From the cell containing the given text, extract its center point as [x, y] coordinate. 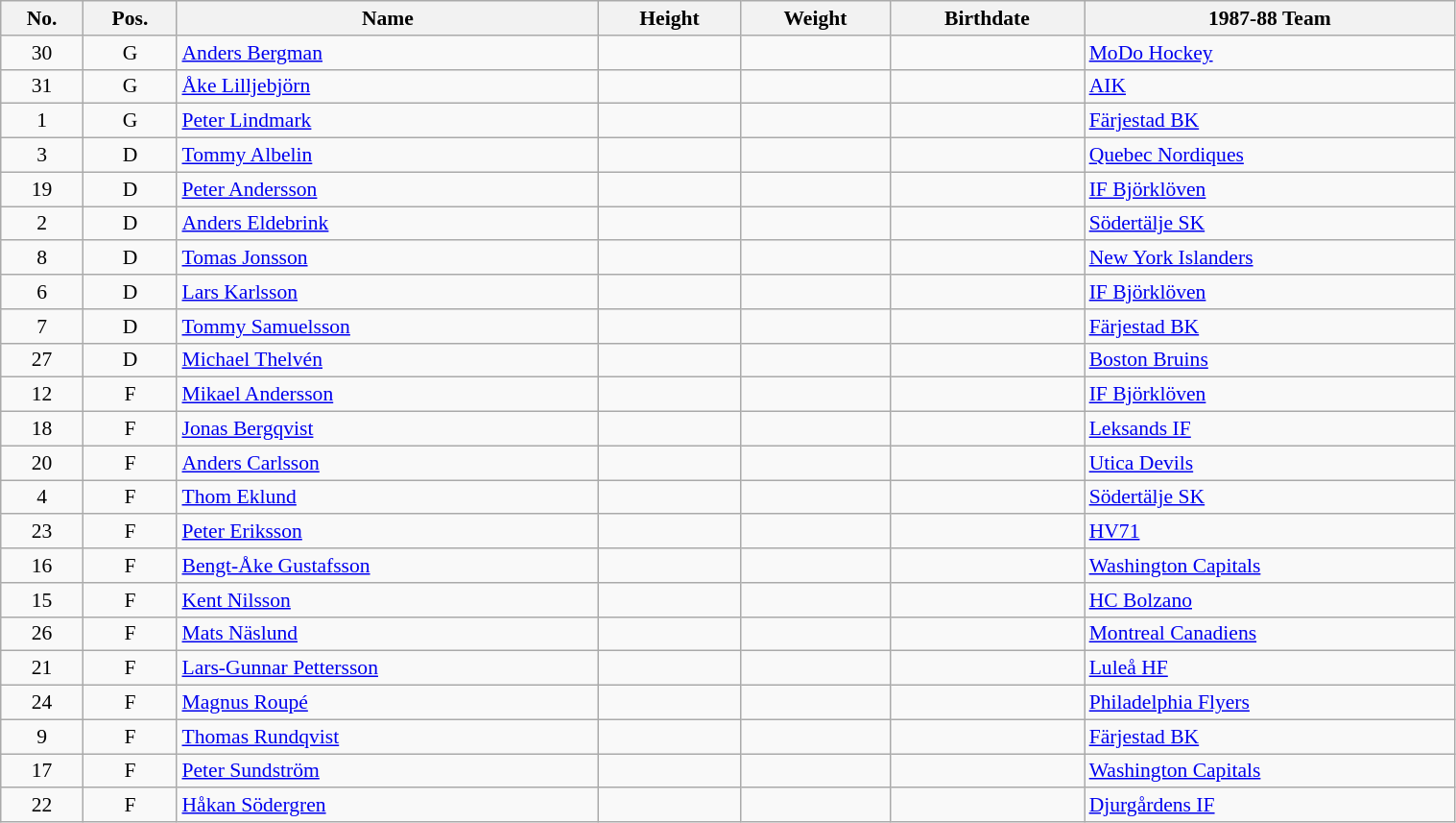
12 [42, 395]
Tommy Samuelsson [388, 327]
3 [42, 156]
4 [42, 497]
Michael Thelvén [388, 360]
Åke Lilljebjörn [388, 86]
Anders Carlsson [388, 463]
23 [42, 532]
Jonas Bergqvist [388, 429]
Djurgårdens IF [1270, 806]
Luleå HF [1270, 668]
16 [42, 566]
15 [42, 600]
Quebec Nordiques [1270, 156]
22 [42, 806]
Peter Sundström [388, 771]
8 [42, 258]
Mats Näslund [388, 634]
31 [42, 86]
No. [42, 18]
Mikael Andersson [388, 395]
24 [42, 703]
Philadelphia Flyers [1270, 703]
9 [42, 737]
Håkan Södergren [388, 806]
Peter Andersson [388, 189]
Utica Devils [1270, 463]
AIK [1270, 86]
Weight [816, 18]
Boston Bruins [1270, 360]
Peter Eriksson [388, 532]
Pos. [130, 18]
6 [42, 292]
HV71 [1270, 532]
20 [42, 463]
MoDo Hockey [1270, 53]
Lars-Gunnar Pettersson [388, 668]
7 [42, 327]
Leksands IF [1270, 429]
HC Bolzano [1270, 600]
Kent Nilsson [388, 600]
27 [42, 360]
18 [42, 429]
Anders Bergman [388, 53]
17 [42, 771]
Tommy Albelin [388, 156]
1987-88 Team [1270, 18]
21 [42, 668]
Bengt-Åke Gustafsson [388, 566]
Magnus Roupé [388, 703]
Montreal Canadiens [1270, 634]
Peter Lindmark [388, 121]
19 [42, 189]
Birthdate [987, 18]
New York Islanders [1270, 258]
Thomas Rundqvist [388, 737]
30 [42, 53]
Tomas Jonsson [388, 258]
Anders Eldebrink [388, 224]
26 [42, 634]
Height [669, 18]
Lars Karlsson [388, 292]
Name [388, 18]
Thom Eklund [388, 497]
1 [42, 121]
2 [42, 224]
